For the text-containing cell, return its midpoint in (X, Y) coordinate format. 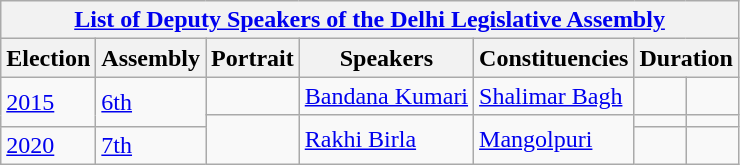
Mangolpuri (554, 140)
Bandana Kumari (386, 96)
7th (151, 145)
Constituencies (554, 58)
Shalimar Bagh (554, 96)
6th (151, 102)
List of Deputy Speakers of the Delhi Legislative Assembly (370, 20)
Duration (686, 58)
Speakers (386, 58)
Assembly (151, 58)
2020 (48, 145)
2015 (48, 102)
Election (48, 58)
Portrait (253, 58)
Rakhi Birla (386, 140)
